Return [x, y] of the center of cell containing provided text 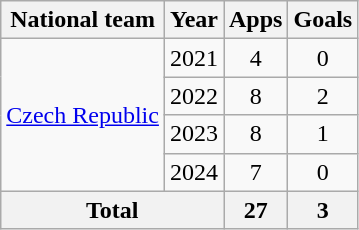
27 [256, 210]
National team [83, 20]
2023 [194, 134]
2022 [194, 96]
Czech Republic [83, 115]
Apps [256, 20]
2 [323, 96]
2021 [194, 58]
7 [256, 172]
2024 [194, 172]
1 [323, 134]
Year [194, 20]
Total [112, 210]
3 [323, 210]
4 [256, 58]
Goals [323, 20]
